Capture the cell that displays the provided text and extract its [X, Y] central coordinate. 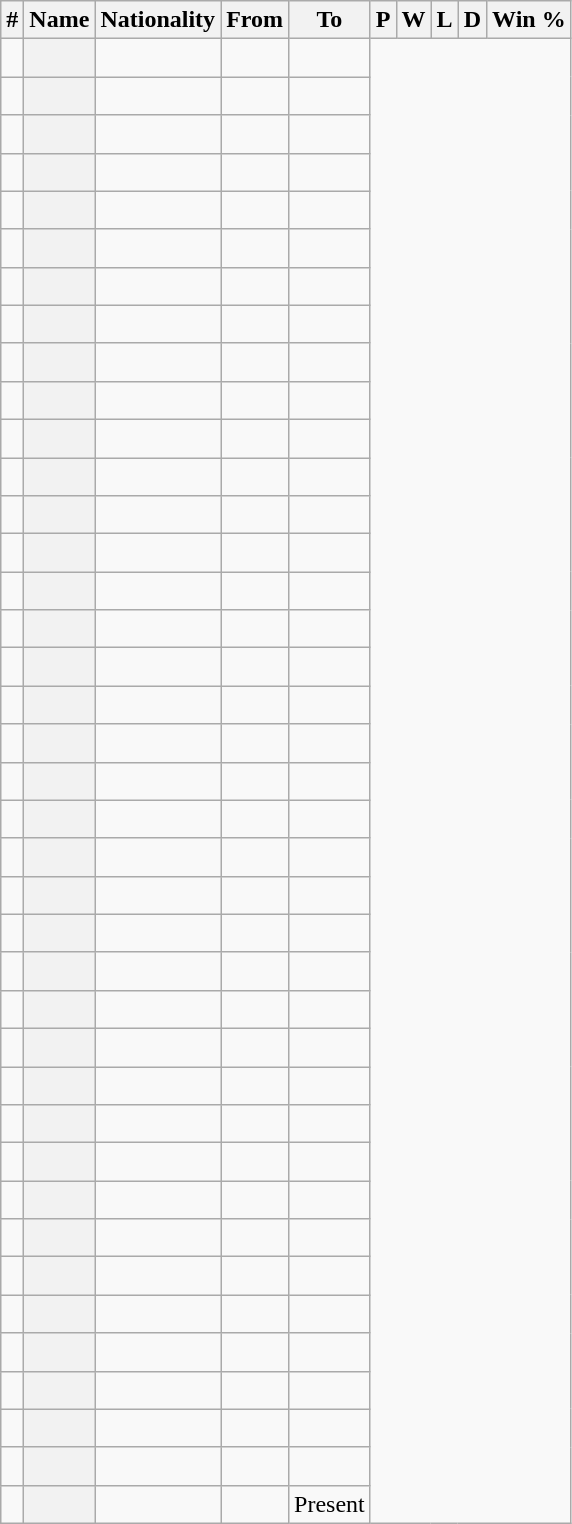
Win % [530, 20]
Name [60, 20]
D [472, 20]
Present [330, 1504]
From [255, 20]
L [444, 20]
W [414, 20]
# [12, 20]
Nationality [158, 20]
P [383, 20]
To [330, 20]
